Locate the cell with the specified text and output its (X, Y) center coordinate. 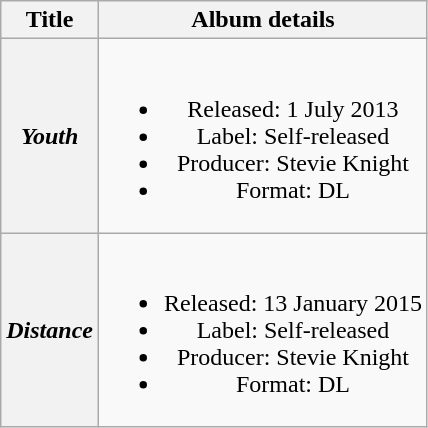
Album details (262, 20)
Released: 1 July 2013Label: Self-releasedProducer: Stevie KnightFormat: DL (262, 136)
Released: 13 January 2015Label: Self-releasedProducer: Stevie KnightFormat: DL (262, 330)
Youth (50, 136)
Title (50, 20)
Distance (50, 330)
